From the cell containing the given text, extract its center point as (x, y) coordinate. 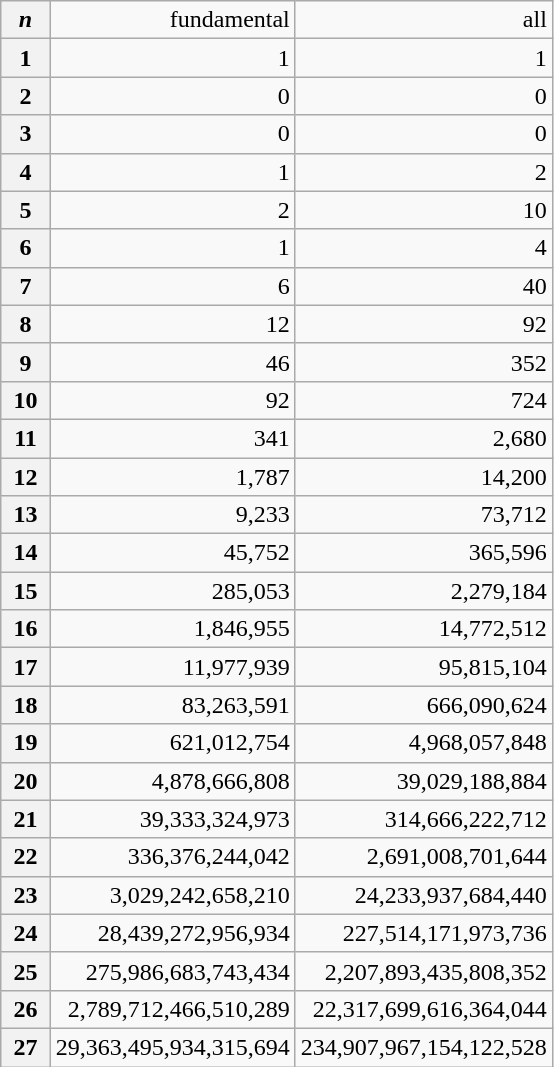
9,233 (172, 515)
39,333,324,973 (172, 819)
314,666,222,712 (424, 819)
2,789,712,466,510,289 (172, 1009)
39,029,188,884 (424, 781)
40 (424, 286)
19 (26, 743)
fundamental (172, 20)
29,363,495,934,315,694 (172, 1047)
3 (26, 134)
26 (26, 1009)
4,878,666,808 (172, 781)
1,787 (172, 477)
11,977,939 (172, 667)
285,053 (172, 591)
7 (26, 286)
2,207,893,435,808,352 (424, 971)
341 (172, 438)
352 (424, 362)
5 (26, 210)
17 (26, 667)
621,012,754 (172, 743)
13 (26, 515)
18 (26, 705)
28,439,272,956,934 (172, 933)
2,691,008,701,644 (424, 857)
9 (26, 362)
3,029,242,658,210 (172, 895)
275,986,683,743,434 (172, 971)
83,263,591 (172, 705)
14 (26, 553)
25 (26, 971)
45,752 (172, 553)
20 (26, 781)
2,279,184 (424, 591)
724 (424, 400)
227,514,171,973,736 (424, 933)
24 (26, 933)
27 (26, 1047)
336,376,244,042 (172, 857)
666,090,624 (424, 705)
16 (26, 629)
23 (26, 895)
11 (26, 438)
95,815,104 (424, 667)
n (26, 20)
22,317,699,616,364,044 (424, 1009)
22 (26, 857)
1,846,955 (172, 629)
21 (26, 819)
46 (172, 362)
2,680 (424, 438)
4,968,057,848 (424, 743)
15 (26, 591)
8 (26, 324)
73,712 (424, 515)
24,233,937,684,440 (424, 895)
14,772,512 (424, 629)
all (424, 20)
365,596 (424, 553)
14,200 (424, 477)
234,907,967,154,122,528 (424, 1047)
